Return the (x, y) coordinate for the center point of the cell that contains the specified text.  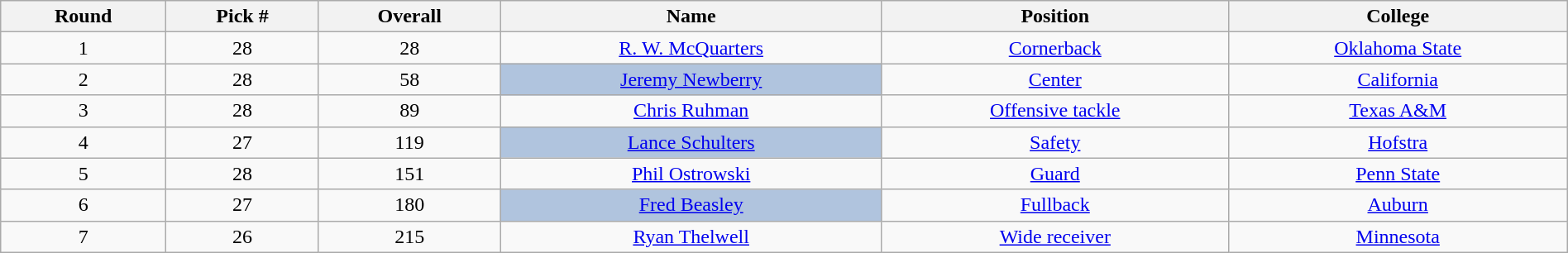
Ryan Thelwell (691, 236)
College (1398, 17)
Round (84, 17)
151 (409, 174)
215 (409, 236)
Hofstra (1398, 142)
R. W. McQuarters (691, 48)
Cornerback (1055, 48)
1 (84, 48)
Fullback (1055, 205)
119 (409, 142)
5 (84, 174)
Wide receiver (1055, 236)
2 (84, 79)
6 (84, 205)
Center (1055, 79)
7 (84, 236)
Pick # (243, 17)
Lance Schulters (691, 142)
Auburn (1398, 205)
4 (84, 142)
Jeremy Newberry (691, 79)
3 (84, 111)
26 (243, 236)
Safety (1055, 142)
Name (691, 17)
Fred Beasley (691, 205)
Oklahoma State (1398, 48)
Chris Ruhman (691, 111)
89 (409, 111)
Texas A&M (1398, 111)
Guard (1055, 174)
58 (409, 79)
Phil Ostrowski (691, 174)
California (1398, 79)
180 (409, 205)
Position (1055, 17)
Offensive tackle (1055, 111)
Overall (409, 17)
Minnesota (1398, 236)
Penn State (1398, 174)
